For the text-containing cell, return its midpoint in [x, y] coordinate format. 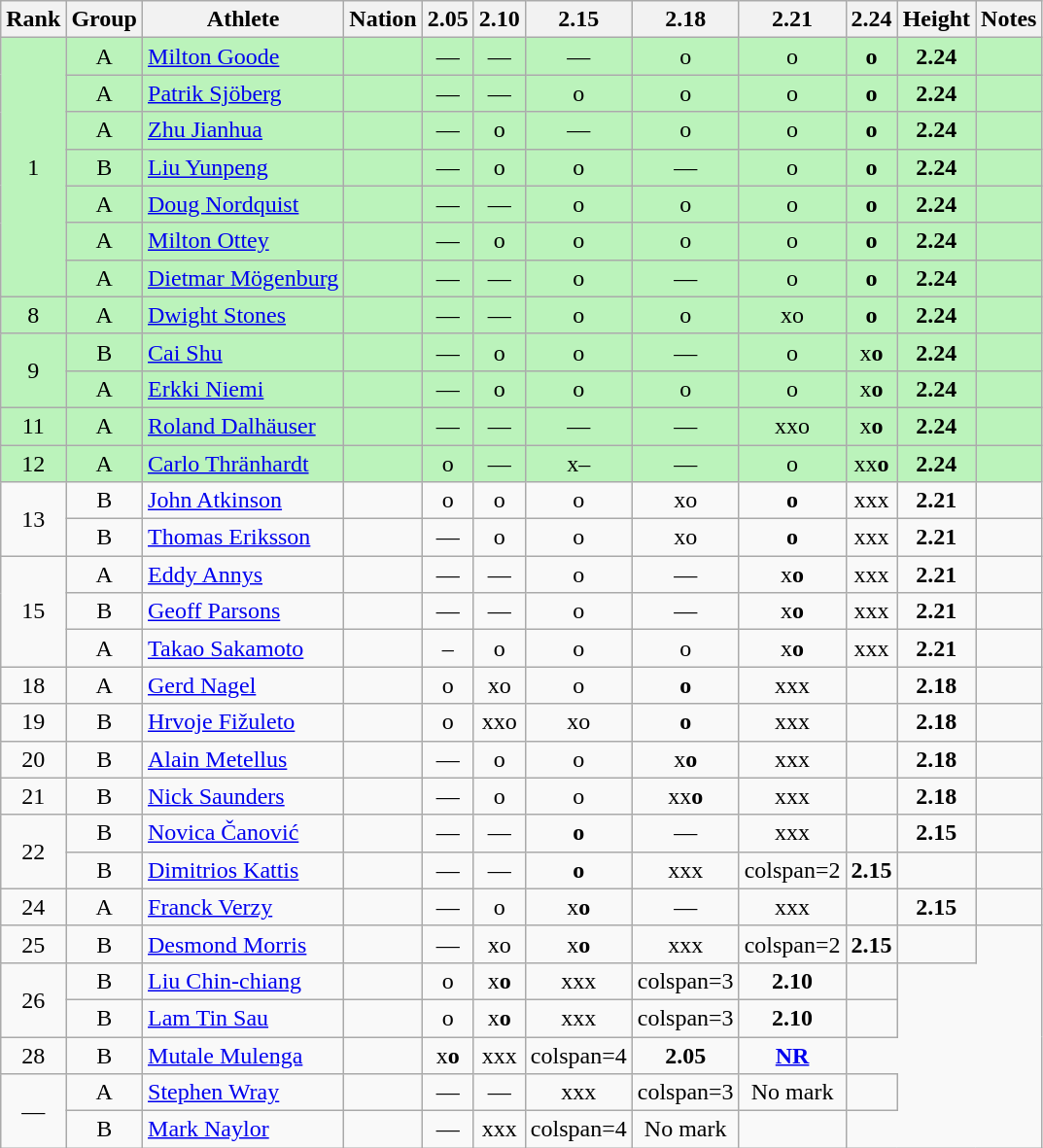
NR [792, 1055]
Franck Verzy [243, 907]
Mutale Mulenga [243, 1055]
Carlo Thränhardt [243, 464]
Erkki Niemi [243, 389]
Rank [33, 19]
Alain Metellus [243, 759]
20 [33, 759]
Dimitrios Kattis [243, 870]
Patrik Sjöberg [243, 93]
22 [33, 852]
26 [33, 999]
x– [578, 464]
Milton Goode [243, 56]
Desmond Morris [243, 944]
Doug Nordquist [243, 204]
Notes [1009, 19]
8 [33, 315]
Lam Tin Sau [243, 1018]
Mark Naylor [243, 1130]
Nation [383, 19]
12 [33, 464]
Eddy Annys [243, 574]
1 [33, 167]
Liu Yunpeng [243, 167]
Hrvoje Fižuleto [243, 722]
19 [33, 722]
Milton Ottey [243, 241]
John Atkinson [243, 501]
Roland Dalhäuser [243, 426]
Cai Shu [243, 352]
25 [33, 944]
Thomas Eriksson [243, 538]
18 [33, 685]
11 [33, 426]
Stephen Wray [243, 1093]
21 [33, 796]
Nick Saunders [243, 796]
Athlete [243, 19]
Dwight Stones [243, 315]
Novica Čanović [243, 833]
Zhu Jianhua [243, 130]
28 [33, 1055]
– [447, 648]
Dietmar Mögenburg [243, 278]
Geoff Parsons [243, 611]
13 [33, 519]
Takao Sakamoto [243, 648]
Liu Chin-chiang [243, 981]
15 [33, 611]
Height [936, 19]
Group [105, 19]
9 [33, 370]
Gerd Nagel [243, 685]
24 [33, 907]
